Search for the cell housing the specified text and yield its (X, Y) center coordinate. 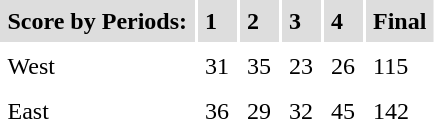
4 (344, 21)
31 (218, 66)
West (98, 66)
1 (218, 21)
Final (400, 21)
26 (344, 66)
3 (302, 21)
115 (400, 66)
Score by Periods: (98, 21)
23 (302, 66)
2 (260, 21)
35 (260, 66)
